Output the [x, y] coordinate of the center of the cell containing the given text.  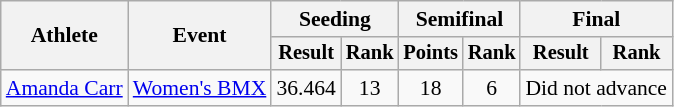
Final [596, 19]
Event [200, 36]
Points [430, 54]
Seeding [334, 19]
Athlete [64, 36]
13 [370, 88]
Semifinal [459, 19]
36.464 [306, 88]
Amanda Carr [64, 88]
Did not advance [596, 88]
18 [430, 88]
6 [492, 88]
Women's BMX [200, 88]
